From the cell containing the given text, extract its center point as (x, y) coordinate. 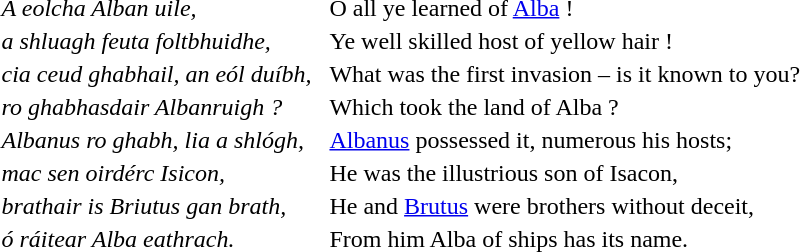
Albanus ro ghabh, lia a shlógh, (162, 140)
ro ghabhasdair Albanruigh ? (162, 107)
cia ceud ghabhail, an eól duíbh, (162, 74)
brathair is Briutus gan brath, (162, 206)
a shluagh feuta foltbhuidhe, (162, 41)
mac sen oirdérc Isicon, (162, 173)
